Pinpoint the cell where the given text exists, returning its (X, Y) midpoint coordinate. 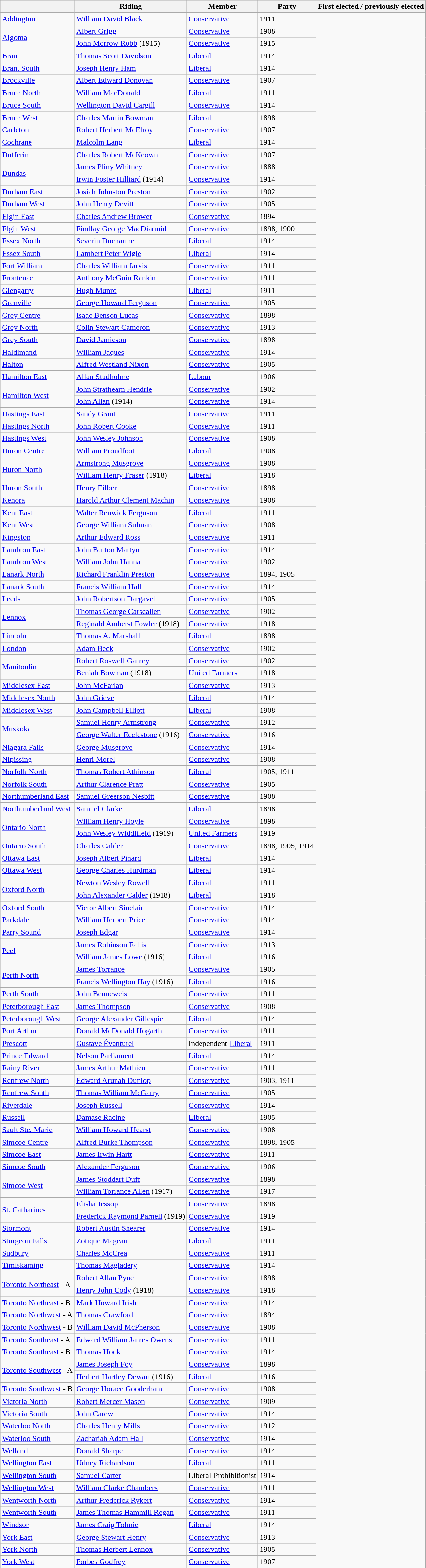
Nipissing (38, 760)
Oxford South (38, 907)
Bruce North (38, 93)
Elgin West (38, 229)
Lambert Peter Wigle (130, 253)
Lambton West (38, 562)
Adam Beck (130, 648)
Henry Eilber (130, 488)
Wellington East (38, 1463)
John Grieve (130, 698)
William James Lowe (1916) (130, 957)
Frontenac (38, 278)
Toronto Northeast - A (38, 1284)
Mark Howard Irish (130, 1302)
Charles Henry Mills (130, 1426)
Armstrong Musgrove (130, 463)
William Clarke Chambers (130, 1488)
John Wesley Johnson (130, 438)
Arthur Frederick Rykert (130, 1500)
Wentworth North (38, 1500)
Dundas (38, 173)
Toronto Southeast - B (38, 1352)
Rainy River (38, 1068)
1909 (287, 1401)
James Arthur Mathieu (130, 1068)
John Henry Devitt (130, 204)
William Henry Hoyle (130, 821)
Leeds (38, 599)
James Robinson Fallis (130, 945)
Kent West (38, 525)
Frederick Raymond Parnell (1919) (130, 1216)
Alexander Ferguson (130, 1167)
Ottawa West (38, 870)
William Herbert Price (130, 920)
Charles Calder (130, 846)
Thomas Crawford (130, 1315)
Elisha Jessop (130, 1204)
Dufferin (38, 155)
Malcolm Lang (130, 142)
Thomas Scott Davidson (130, 56)
Damase Racine (130, 1117)
Timiskaming (38, 1265)
Grey South (38, 340)
Edward William James Owens (130, 1340)
Grey Centre (38, 315)
Brant South (38, 68)
James Thomas Hammill Regan (130, 1512)
Sault Ste. Marie (38, 1130)
Sandy Grant (130, 414)
James Torrance (130, 969)
Charles Robert McKeown (130, 155)
Lanark South (38, 587)
Stormont (38, 1228)
Brockville (38, 80)
Arthur Clarence Pratt (130, 784)
Sudbury (38, 1253)
Kingston (38, 537)
Joseph Albert Pinard (130, 858)
Forbes Godfrey (130, 1562)
Henri Morel (130, 760)
Colin Stewart Cameron (130, 327)
Perth South (38, 994)
Victoria South (38, 1414)
Walter Renwick Ferguson (130, 512)
Toronto Northwest - A (38, 1315)
James Stoddart Duff (130, 1179)
Udney Richardson (130, 1463)
Parry Sound (38, 932)
1898, 1900 (287, 229)
Middlesex North (38, 698)
Independent-Liberal (223, 1043)
John Campbell Elliott (130, 710)
Durham East (38, 192)
Wellington West (38, 1488)
Niagara Falls (38, 747)
Findlay George MacDiarmid (130, 229)
Robert Austin Shearer (130, 1228)
Josiah Johnston Preston (130, 192)
Joseph Russell (130, 1105)
Essex North (38, 241)
John Burton Martyn (130, 550)
Charles McCrea (130, 1253)
Algoma (38, 37)
1915 (287, 43)
Windsor (38, 1525)
Samuel Henry Armstrong (130, 722)
Essex South (38, 253)
George Walter Ecclestone (1916) (130, 735)
York West (38, 1562)
John Wesley Widdifield (1919) (130, 833)
Thomas William McGarry (130, 1093)
First elected / previously elected (371, 6)
1917 (287, 1191)
Elgin East (38, 216)
Prescott (38, 1043)
George Stewart Henry (130, 1537)
Labour (223, 377)
Robert Allan Pyne (130, 1278)
Northumberland East (38, 796)
Middlesex East (38, 685)
Norfolk North (38, 772)
Albert Edward Donovan (130, 80)
William Proudfoot (130, 451)
Harold Arthur Clement Machin (130, 500)
Isaac Benson Lucas (130, 315)
Hastings East (38, 414)
Ottawa East (38, 858)
Alfred Westland Nixon (130, 365)
James Irwin Hartt (130, 1155)
John Benneweis (130, 994)
Carleton (38, 130)
Port Arthur (38, 1031)
Simcoe East (38, 1155)
Robert Mercer Mason (130, 1401)
William Henry Fraser (1918) (130, 475)
Addington (38, 19)
William Jaques (130, 352)
Welland (38, 1451)
Toronto Southeast - A (38, 1340)
Thomas Magladery (130, 1265)
Joseph Henry Ham (130, 68)
William John Hanna (130, 562)
John Morrow Robb (1915) (130, 43)
Herbert Hartley Dewart (1916) (130, 1377)
Lincoln (38, 636)
Thomas Hook (130, 1352)
Victoria North (38, 1401)
1888 (287, 167)
Francis Wellington Hay (1916) (130, 982)
Kenora (38, 500)
John Robertson Dargavel (130, 599)
Brant (38, 56)
John Robert Cooke (130, 426)
William David Black (130, 19)
Alfred Burke Thompson (130, 1142)
Joseph Edgar (130, 932)
John Allan (1914) (130, 401)
Hastings West (38, 438)
Peterborough East (38, 1006)
Norfolk South (38, 784)
Member (223, 6)
Severin Ducharme (130, 241)
William David McPherson (130, 1327)
Fort William (38, 266)
Samuel Carter (130, 1475)
John Strathearn Hendrie (130, 389)
George William Sulman (130, 525)
Ontario South (38, 846)
Wellington South (38, 1475)
Simcoe West (38, 1185)
Francis William Hall (130, 587)
Russell (38, 1117)
Huron North (38, 469)
Henry John Cody (1918) (130, 1290)
Zotique Mageau (130, 1241)
York East (38, 1537)
Simcoe South (38, 1167)
Haldimand (38, 352)
Bruce South (38, 105)
Hugh Munro (130, 290)
Toronto Northeast - B (38, 1302)
Robert Herbert McElroy (130, 130)
Toronto Southwest - B (38, 1389)
Nelson Parliament (130, 1056)
Bruce West (38, 117)
James Joseph Foy (130, 1364)
Toronto Southwest - A (38, 1371)
Sturgeon Falls (38, 1241)
Albert Grigg (130, 31)
Waterloo South (38, 1438)
George Charles Hurdman (130, 870)
Allan Studholme (130, 377)
Cochrane (38, 142)
1898, 1905, 1914 (287, 846)
Arthur Edward Ross (130, 537)
William MacDonald (130, 93)
Grey North (38, 327)
Donald Sharpe (130, 1451)
Simcoe Centre (38, 1142)
Edward Arunah Dunlop (130, 1080)
George Musgrove (130, 747)
Liberal-Prohibitionist (223, 1475)
David Jamieson (130, 340)
Halton (38, 365)
Manitoulin (38, 667)
Newton Wesley Rowell (130, 883)
Renfrew South (38, 1093)
George Alexander Gillespie (130, 1019)
1894, 1905 (287, 574)
Prince Edward (38, 1056)
Peterborough West (38, 1019)
Riverdale (38, 1105)
Perth North (38, 976)
Muskoka (38, 728)
Richard Franklin Preston (130, 574)
Lanark North (38, 574)
Glengarry (38, 290)
Party (287, 6)
Charles Andrew Brower (130, 216)
Hamilton East (38, 377)
John Carew (130, 1414)
John Alexander Calder (1918) (130, 895)
Grenville (38, 303)
York North (38, 1550)
Middlesex West (38, 710)
James Thompson (130, 1006)
St. Catharines (38, 1210)
Huron South (38, 488)
William Torrance Allen (1917) (130, 1191)
Victor Albert Sinclair (130, 907)
Hastings North (38, 426)
Robert Roswell Gamey (130, 661)
Wellington David Cargill (130, 105)
John McFarlan (130, 685)
1903, 1911 (287, 1080)
Thomas Herbert Lennox (130, 1550)
Donald McDonald Hogarth (130, 1031)
Riding (130, 6)
1905, 1911 (287, 772)
Huron Centre (38, 451)
Zachariah Adam Hall (130, 1438)
Wentworth South (38, 1512)
London (38, 648)
Oxford North (38, 889)
James Craig Tolmie (130, 1525)
Thomas Robert Atkinson (130, 772)
Waterloo North (38, 1426)
Thomas George Carscallen (130, 611)
Gustave Évanturel (130, 1043)
William Howard Hearst (130, 1130)
George Horace Gooderham (130, 1389)
Durham West (38, 204)
Thomas A. Marshall (130, 636)
Renfrew North (38, 1080)
Lambton East (38, 550)
Samuel Clarke (130, 809)
Northumberland West (38, 809)
Kent East (38, 512)
Beniah Bowman (1918) (130, 673)
Reginald Amherst Fowler (1918) (130, 624)
James Pliny Whitney (130, 167)
Irwin Foster Hilliard (1914) (130, 179)
Charles William Jarvis (130, 266)
Charles Martin Bowman (130, 117)
Toronto Northwest - B (38, 1327)
Hamilton West (38, 395)
Peel (38, 951)
Samuel Greerson Nesbitt (130, 796)
1898, 1905 (287, 1142)
George Howard Ferguson (130, 303)
Ontario North (38, 827)
Lennox (38, 617)
Anthony McGuin Rankin (130, 278)
Parkdale (38, 920)
